Determine the [X, Y] coordinate at the center of the cell enclosing the given text.  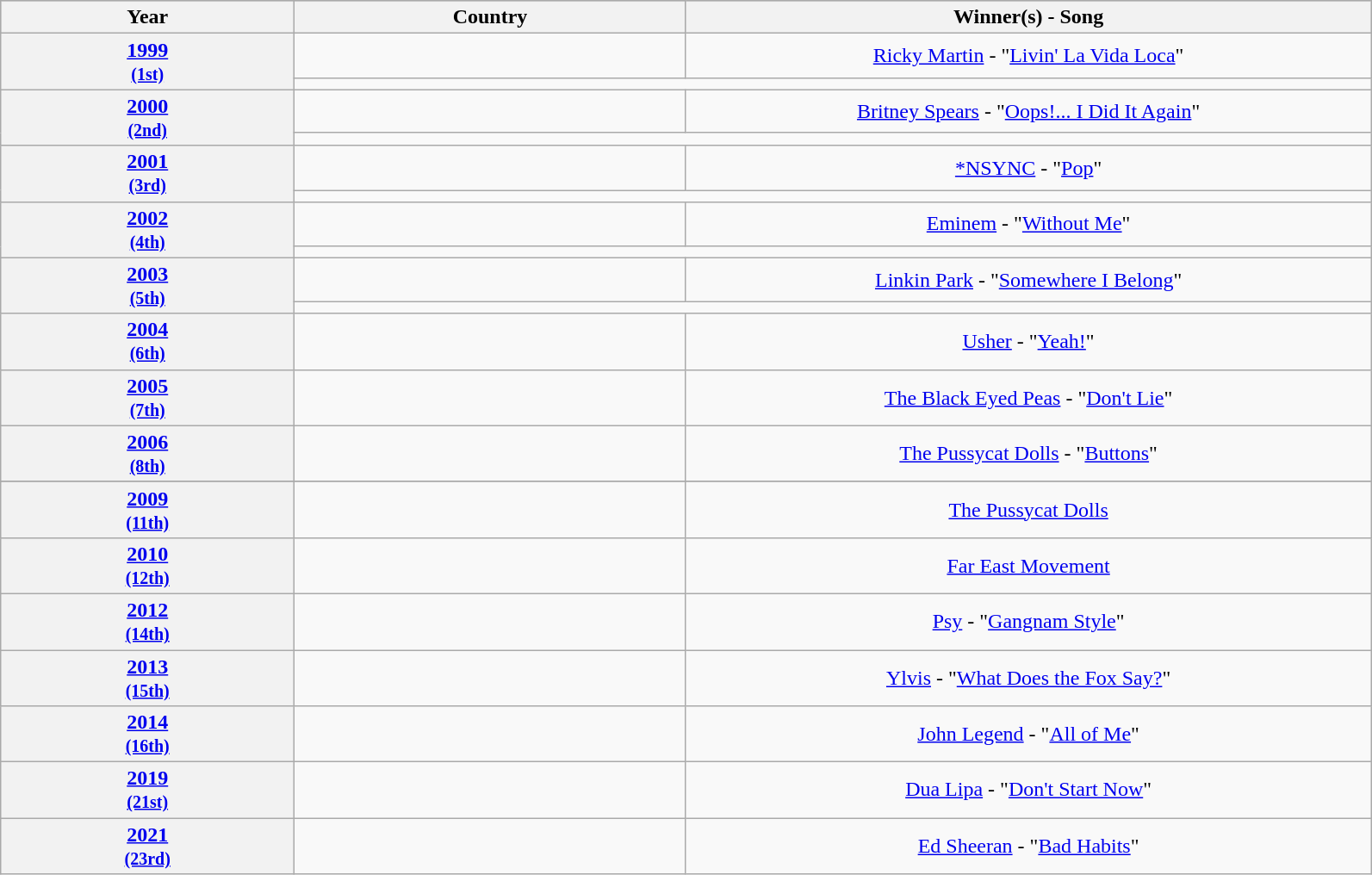
Eminem - "Without Me" [1028, 224]
The Pussycat Dolls [1028, 510]
Ylvis - "What Does the Fox Say?" [1028, 677]
2013 (15th) [148, 677]
The Black Eyed Peas - "Don't Lie" [1028, 398]
2006(8th) [148, 453]
2004(6th) [148, 341]
2014 (16th) [148, 734]
*NSYNC - "Pop" [1028, 168]
Psy - "Gangnam Style" [1028, 622]
The Pussycat Dolls - "Buttons" [1028, 453]
Linkin Park - "Somewhere I Belong" [1028, 280]
2019 (21st) [148, 791]
2005(7th) [148, 398]
2002(4th) [148, 229]
Year [148, 17]
Usher - "Yeah!" [1028, 341]
Britney Spears - "Oops!... I Did It Again" [1028, 111]
Ed Sheeran - "Bad Habits" [1028, 846]
1999(1st) [148, 62]
2009 (11th) [148, 510]
2001(3rd) [148, 174]
2003(5th) [148, 286]
2010 (12th) [148, 565]
Far East Movement [1028, 565]
Ricky Martin - "Livin' La Vida Loca" [1028, 56]
2012 (14th) [148, 622]
2000(2nd) [148, 117]
Dua Lipa - "Don't Start Now" [1028, 791]
John Legend - "All of Me" [1028, 734]
Country [491, 17]
Winner(s) - Song [1028, 17]
2021 (23rd) [148, 846]
